Return (X, Y) of the center of cell containing provided text 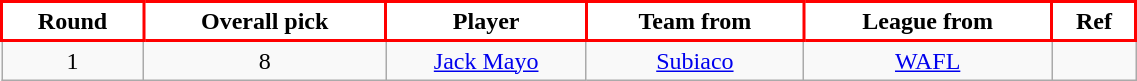
Ref (1094, 22)
Round (73, 22)
Team from (694, 22)
1 (73, 60)
League from (928, 22)
8 (264, 60)
WAFL (928, 60)
Jack Mayo (486, 60)
Player (486, 22)
Subiaco (694, 60)
Overall pick (264, 22)
